Determine the [x, y] coordinate at the center of the cell enclosing the given text.  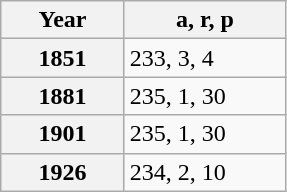
1851 [63, 58]
233, 3, 4 [204, 58]
1881 [63, 96]
1901 [63, 134]
234, 2, 10 [204, 172]
a, r, p [204, 20]
1926 [63, 172]
Year [63, 20]
